Extract the (x, y) coordinate from the center of the cell holding the provided text.  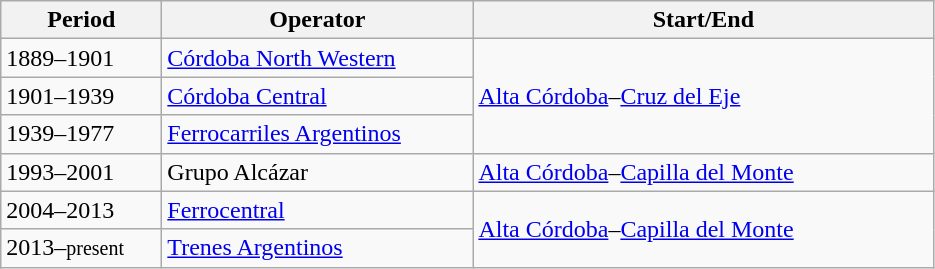
Córdoba North Western (318, 58)
Ferrocentral (318, 210)
Alta Córdoba–Cruz del Eje (704, 96)
2004–2013 (82, 210)
2013–present (82, 248)
Period (82, 20)
Ferrocarriles Argentinos (318, 134)
Start/End (704, 20)
Córdoba Central (318, 96)
Trenes Argentinos (318, 248)
1889–1901 (82, 58)
1901–1939 (82, 96)
Operator (318, 20)
1993–2001 (82, 172)
1939–1977 (82, 134)
Grupo Alcázar (318, 172)
